Search for the cell housing the specified text and yield its (x, y) center coordinate. 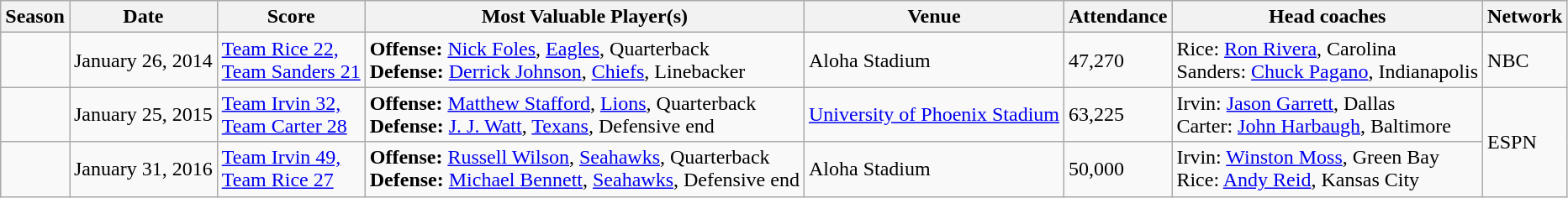
50,000 (1118, 169)
Most Valuable Player(s) (584, 17)
ESPN (1525, 142)
January 25, 2015 (143, 114)
Team Irvin 49,Team Rice 27 (291, 169)
Team Rice 22,Team Sanders 21 (291, 60)
University of Phoenix Stadium (933, 114)
Offense: Matthew Stafford, Lions, QuarterbackDefense: J. J. Watt, Texans, Defensive end (584, 114)
Offense: Nick Foles, Eagles, QuarterbackDefense: Derrick Johnson, Chiefs, Linebacker (584, 60)
Date (143, 17)
Team Irvin 32,Team Carter 28 (291, 114)
Venue (933, 17)
January 26, 2014 (143, 60)
Season (35, 17)
63,225 (1118, 114)
Rice: Ron Rivera, CarolinaSanders: Chuck Pagano, Indianapolis (1328, 60)
Score (291, 17)
Network (1525, 17)
Attendance (1118, 17)
Head coaches (1328, 17)
Irvin: Jason Garrett, DallasCarter: John Harbaugh, Baltimore (1328, 114)
47,270 (1118, 60)
Irvin: Winston Moss, Green BayRice: Andy Reid, Kansas City (1328, 169)
January 31, 2016 (143, 169)
NBC (1525, 60)
Offense: Russell Wilson, Seahawks, QuarterbackDefense: Michael Bennett, Seahawks, Defensive end (584, 169)
